Return [X, Y] of the center of cell containing provided text 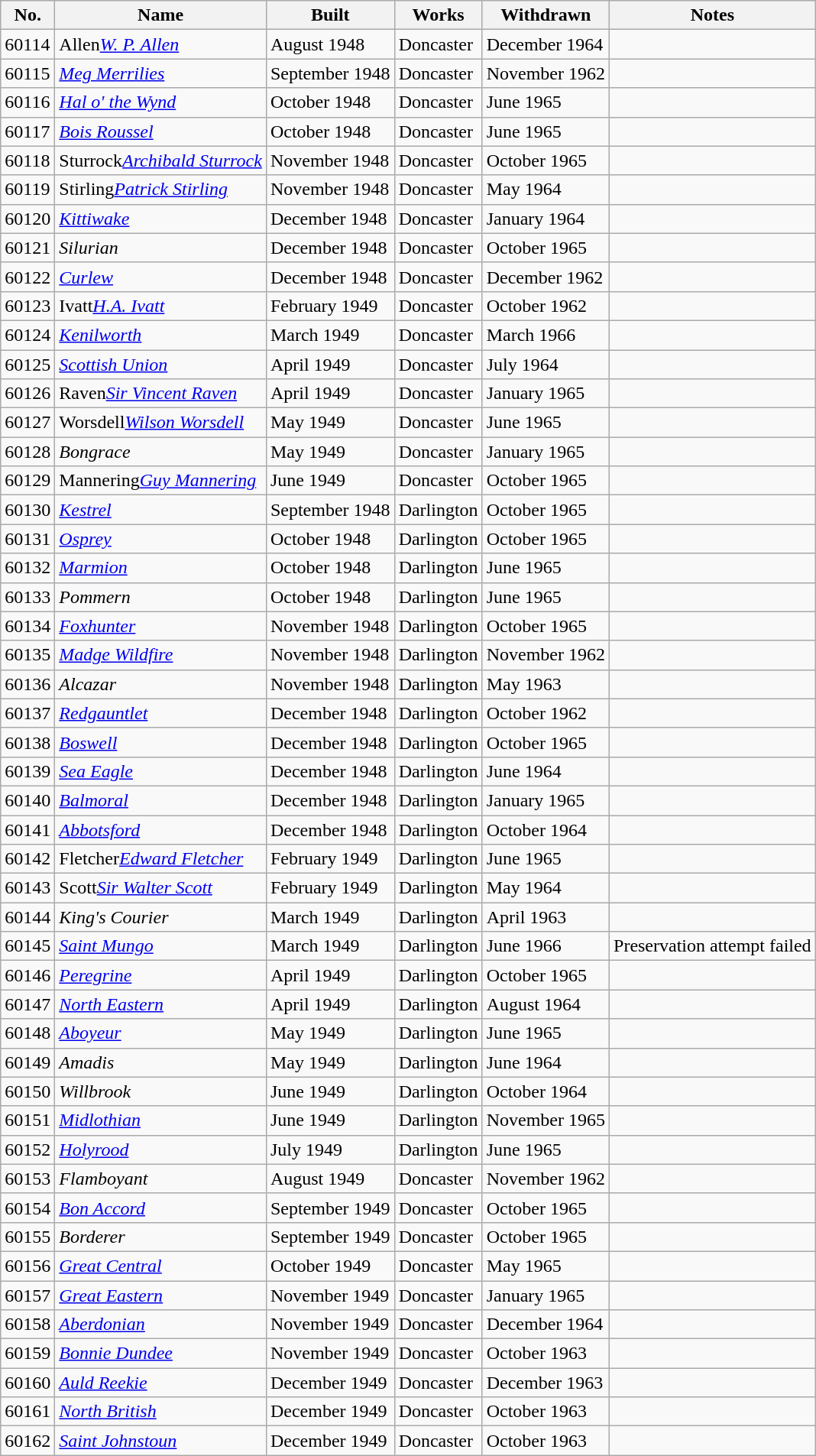
Borderer [160, 1237]
Saint Mungo [160, 946]
May 1963 [546, 684]
Great Eastern [160, 1295]
60136 [28, 684]
60133 [28, 597]
60122 [28, 277]
SturrockArchibald Sturrock [160, 161]
Marmion [160, 568]
King's Courier [160, 917]
60147 [28, 1004]
Peregrine [160, 975]
December 1962 [546, 277]
Scottish Union [160, 365]
May 1965 [546, 1266]
Curlew [160, 277]
60120 [28, 219]
60132 [28, 568]
Meg Merrilies [160, 73]
Built [330, 15]
60118 [28, 161]
60117 [28, 131]
April 1963 [546, 917]
Boswell [160, 742]
Bongrace [160, 452]
60152 [28, 1150]
60157 [28, 1295]
RavenSir Vincent Raven [160, 394]
Willbrook [160, 1091]
Aboyeur [160, 1033]
Bois Roussel [160, 131]
60128 [28, 452]
60143 [28, 888]
Bonnie Dundee [160, 1354]
60161 [28, 1412]
60156 [28, 1266]
Madge Wildfire [160, 655]
60139 [28, 771]
Kittiwake [160, 219]
Redgauntlet [160, 713]
60131 [28, 539]
60121 [28, 248]
60124 [28, 335]
60127 [28, 423]
60123 [28, 306]
ManneringGuy Mannering [160, 481]
60146 [28, 975]
60160 [28, 1383]
60129 [28, 481]
Abbotsford [160, 829]
StirlingPatrick Stirling [160, 190]
Alcazar [160, 684]
60138 [28, 742]
Holyrood [160, 1150]
August 1964 [546, 1004]
Aberdonian [160, 1325]
June 1966 [546, 946]
WorsdellWilson Worsdell [160, 423]
Balmoral [160, 800]
60149 [28, 1062]
No. [28, 15]
60151 [28, 1120]
Sea Eagle [160, 771]
60154 [28, 1208]
Withdrawn [546, 15]
North Eastern [160, 1004]
Hal o' the Wynd [160, 102]
Auld Reekie [160, 1383]
Notes [713, 15]
Works [439, 15]
60150 [28, 1091]
January 1964 [546, 219]
August 1948 [330, 44]
July 1949 [330, 1150]
60114 [28, 44]
60119 [28, 190]
60159 [28, 1354]
60153 [28, 1179]
Pommern [160, 597]
60142 [28, 859]
60144 [28, 917]
60134 [28, 626]
60140 [28, 800]
Flamboyant [160, 1179]
Kestrel [160, 510]
Saint Johnstoun [160, 1441]
60148 [28, 1033]
March 1966 [546, 335]
60116 [28, 102]
60141 [28, 829]
60137 [28, 713]
IvattH.A. Ivatt [160, 306]
60155 [28, 1237]
60135 [28, 655]
Preservation attempt failed [713, 946]
60115 [28, 73]
Foxhunter [160, 626]
Kenilworth [160, 335]
Amadis [160, 1062]
North British [160, 1412]
ScottSir Walter Scott [160, 888]
July 1964 [546, 365]
FletcherEdward Fletcher [160, 859]
Osprey [160, 539]
60130 [28, 510]
Great Central [160, 1266]
Midlothian [160, 1120]
Silurian [160, 248]
60162 [28, 1441]
August 1949 [330, 1179]
60126 [28, 394]
60145 [28, 946]
Bon Accord [160, 1208]
December 1963 [546, 1383]
60125 [28, 365]
October 1949 [330, 1266]
Name [160, 15]
AllenW. P. Allen [160, 44]
60158 [28, 1325]
November 1965 [546, 1120]
